Detect which cell encompasses the target text, then output its (x, y) center coordinate. 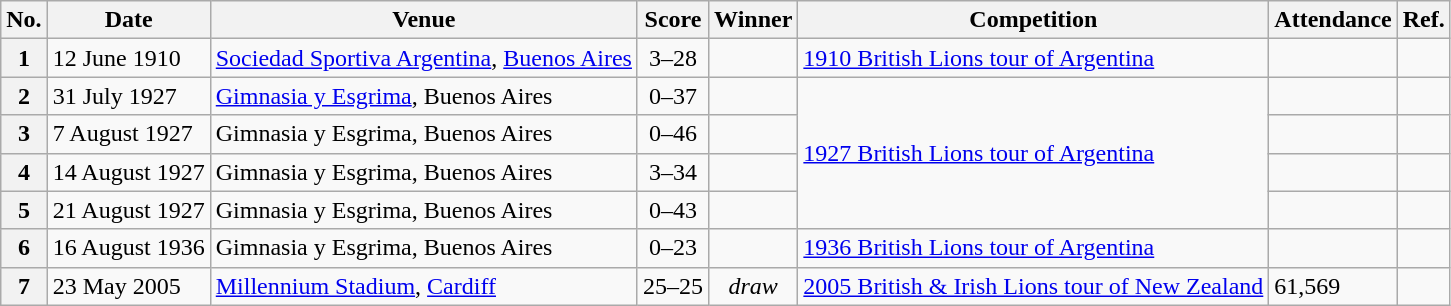
1927 British Lions tour of Argentina (1034, 153)
6 (24, 248)
61,569 (1333, 286)
Attendance (1333, 20)
2 (24, 96)
1936 British Lions tour of Argentina (1034, 248)
0–46 (672, 134)
23 May 2005 (128, 286)
25–25 (672, 286)
3–28 (672, 58)
12 June 1910 (128, 58)
1910 British Lions tour of Argentina (1034, 58)
3–34 (672, 172)
4 (24, 172)
Ref. (1424, 20)
Date (128, 20)
16 August 1936 (128, 248)
3 (24, 134)
Competition (1034, 20)
0–23 (672, 248)
draw (754, 286)
21 August 1927 (128, 210)
0–43 (672, 210)
Winner (754, 20)
31 July 1927 (128, 96)
No. (24, 20)
2005 British & Irish Lions tour of New Zealand (1034, 286)
Venue (424, 20)
Millennium Stadium, Cardiff (424, 286)
5 (24, 210)
0–37 (672, 96)
Sociedad Sportiva Argentina, Buenos Aires (424, 58)
Score (672, 20)
7 August 1927 (128, 134)
1 (24, 58)
7 (24, 286)
14 August 1927 (128, 172)
